Detect which cell encompasses the target text, then output its [x, y] center coordinate. 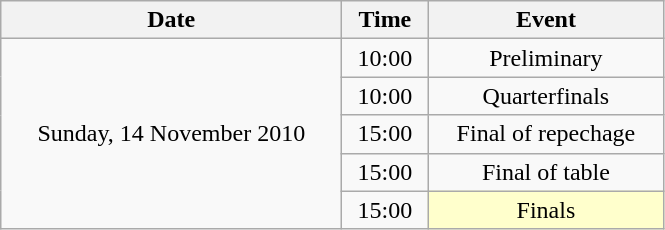
Time [385, 20]
Quarterfinals [546, 96]
Sunday, 14 November 2010 [172, 134]
Date [172, 20]
Preliminary [546, 58]
Final of table [546, 172]
Final of repechage [546, 134]
Finals [546, 210]
Event [546, 20]
